For the text-containing cell, return its midpoint in (x, y) coordinate format. 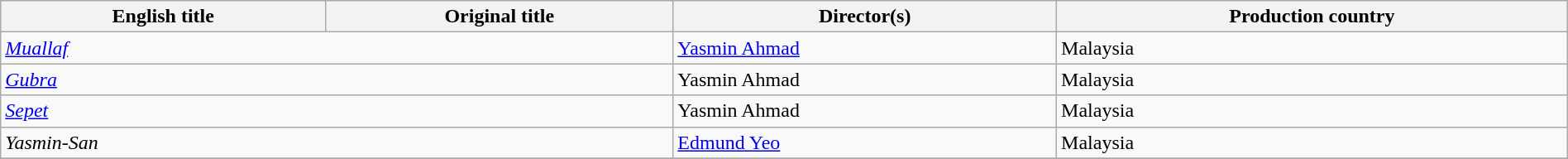
Yasmin-San (337, 142)
Edmund Yeo (865, 142)
Gubra (337, 79)
Original title (500, 17)
Production country (1312, 17)
Director(s) (865, 17)
English title (164, 17)
Sepet (337, 111)
Muallaf (337, 48)
